Extract the (X, Y) coordinate from the center of the cell holding the provided text.  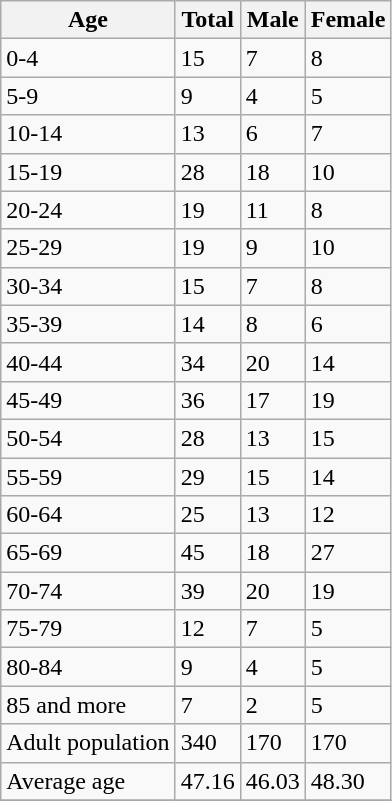
55-59 (88, 477)
40-44 (88, 362)
20-24 (88, 210)
46.03 (272, 781)
10-14 (88, 134)
85 and more (88, 705)
39 (208, 591)
17 (272, 400)
Average age (88, 781)
45-49 (88, 400)
2 (272, 705)
45 (208, 553)
60-64 (88, 515)
15-19 (88, 172)
35-39 (88, 324)
Female (348, 20)
11 (272, 210)
Total (208, 20)
Male (272, 20)
29 (208, 477)
80-84 (88, 667)
50-54 (88, 438)
36 (208, 400)
34 (208, 362)
27 (348, 553)
25-29 (88, 248)
65-69 (88, 553)
25 (208, 515)
75-79 (88, 629)
48.30 (348, 781)
5-9 (88, 96)
30-34 (88, 286)
70-74 (88, 591)
47.16 (208, 781)
340 (208, 743)
0-4 (88, 58)
Adult population (88, 743)
Age (88, 20)
